Search for the cell housing the specified text and yield its (X, Y) center coordinate. 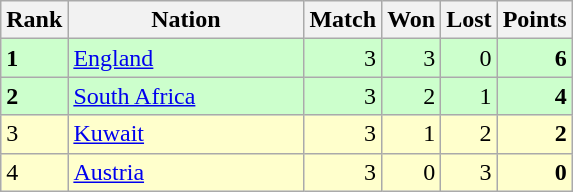
England (186, 58)
Match (343, 20)
Austria (186, 172)
Nation (186, 20)
South Africa (186, 96)
Points (534, 20)
Lost (469, 20)
Won (412, 20)
Rank (34, 20)
6 (534, 58)
Kuwait (186, 134)
